Return the [X, Y] coordinate for the center point of the cell that contains the specified text.  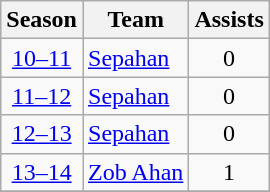
11–12 [42, 96]
Season [42, 20]
13–14 [42, 172]
12–13 [42, 134]
Team [135, 20]
Assists [229, 20]
Zob Ahan [135, 172]
1 [229, 172]
10–11 [42, 58]
